Determine the [X, Y] coordinate at the center of the cell enclosing the given text.  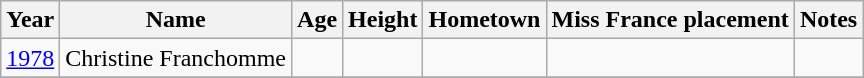
Notes [828, 20]
Height [383, 20]
Year [30, 20]
Hometown [484, 20]
Christine Franchomme [176, 58]
Miss France placement [670, 20]
1978 [30, 58]
Name [176, 20]
Age [318, 20]
